From the cell containing the given text, extract its center point as (X, Y) coordinate. 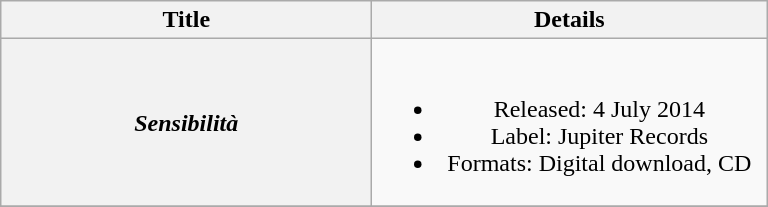
Sensibilità (186, 122)
Details (570, 20)
Title (186, 20)
Released: 4 July 2014Label: Jupiter RecordsFormats: Digital download, CD (570, 122)
